Pinpoint the cell where the given text exists, returning its [x, y] midpoint coordinate. 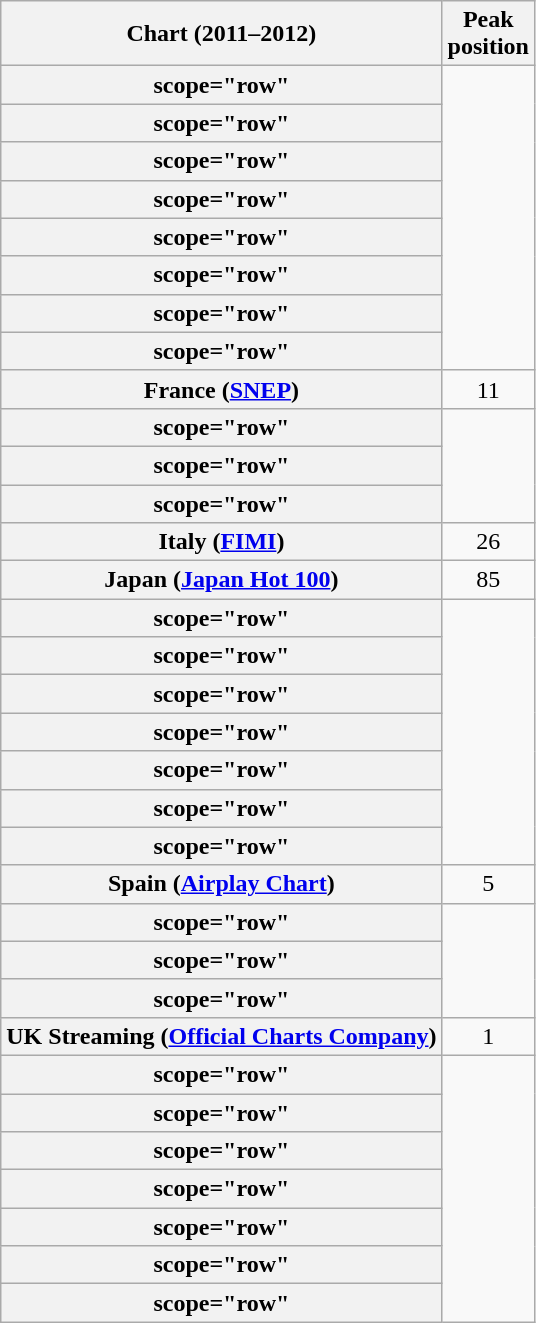
Spain (Airplay Chart) [222, 884]
5 [488, 884]
Italy (FIMI) [222, 542]
11 [488, 389]
France (SNEP) [222, 389]
UK Streaming (Official Charts Company) [222, 1036]
Peakposition [488, 34]
1 [488, 1036]
Chart (2011–2012) [222, 34]
Japan (Japan Hot 100) [222, 580]
26 [488, 542]
85 [488, 580]
